Search for the cell housing the specified text and yield its [X, Y] center coordinate. 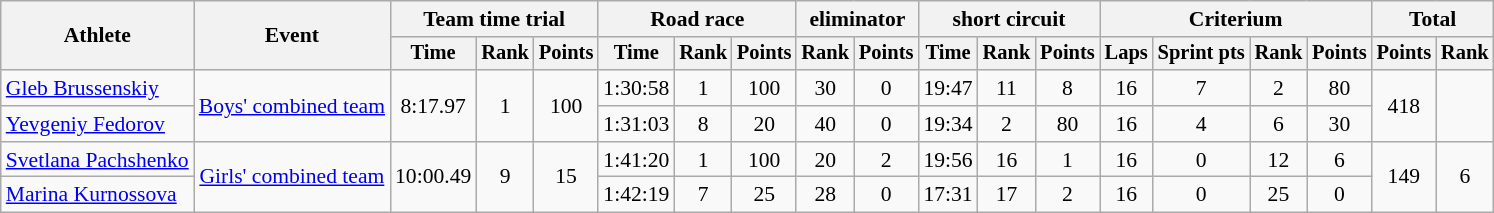
9 [505, 178]
15 [566, 178]
1:41:20 [636, 160]
40 [825, 124]
eliminator [857, 19]
12 [1279, 160]
Laps [1126, 54]
Gleb Brussenskiy [98, 88]
Event [292, 36]
Total [1433, 19]
Yevgeniy Fedorov [98, 124]
Road race [697, 19]
19:34 [948, 124]
Svetlana Pachshenko [98, 160]
418 [1404, 106]
Girls' combined team [292, 178]
short circuit [1008, 19]
17:31 [948, 195]
10:00.49 [433, 178]
19:47 [948, 88]
28 [825, 195]
1:30:58 [636, 88]
8:17.97 [433, 106]
19:56 [948, 160]
11 [1007, 88]
1:31:03 [636, 124]
1:42:19 [636, 195]
Marina Kurnossova [98, 195]
149 [1404, 178]
Athlete [98, 36]
Sprint pts [1202, 54]
Boys' combined team [292, 106]
Team time trial [494, 19]
Criterium [1236, 19]
4 [1202, 124]
17 [1007, 195]
